Determine the [X, Y] coordinate at the center of the cell enclosing the given text.  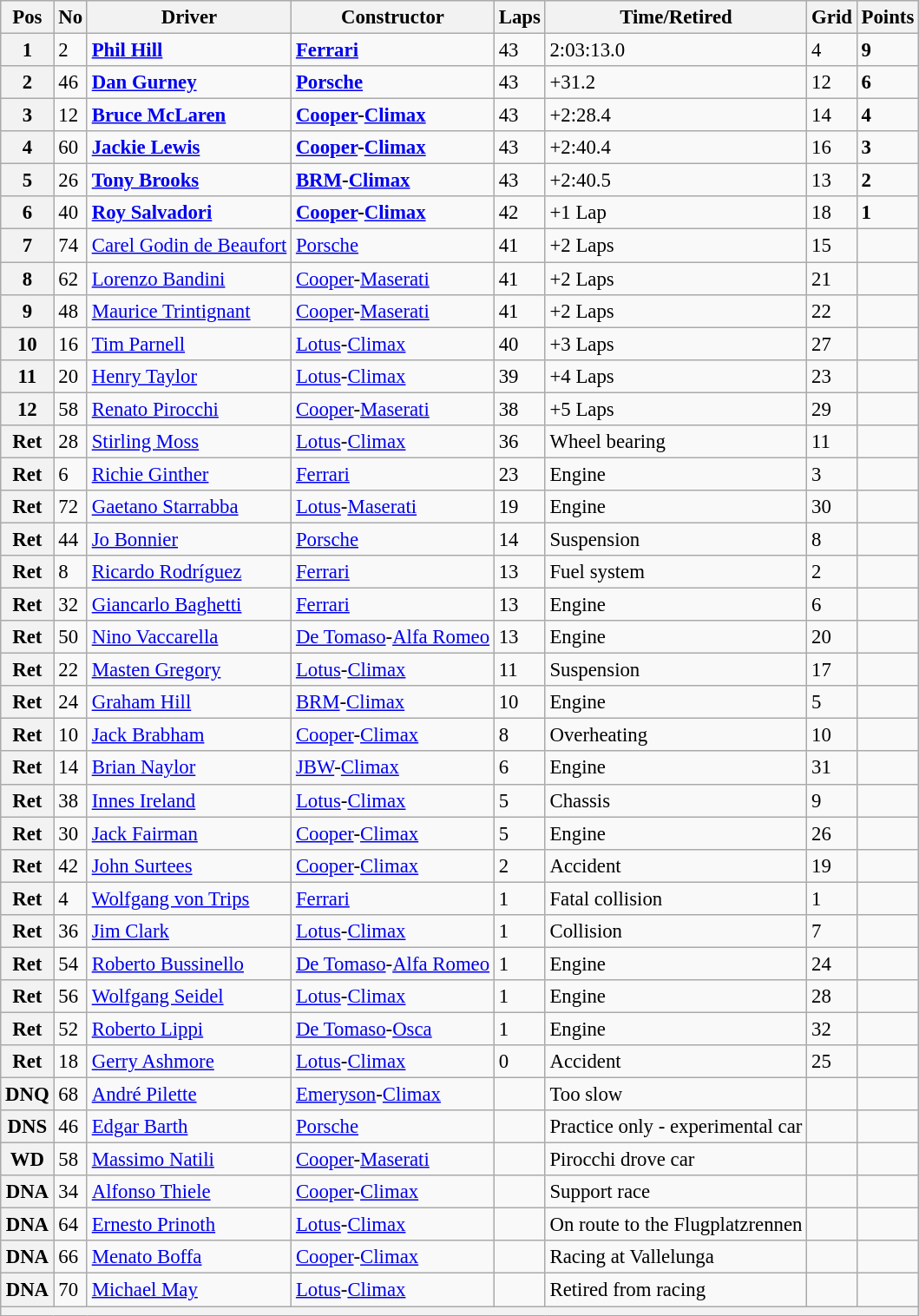
21 [831, 279]
15 [831, 246]
Time/Retired [676, 17]
17 [831, 670]
Fuel system [676, 572]
Maurice Trintignant [189, 311]
Chassis [676, 800]
No [70, 17]
Lorenzo Bandini [189, 279]
Racing at Vallelunga [676, 1258]
Richie Ginther [189, 474]
On route to the Flugplatzrennen [676, 1225]
André Pilette [189, 1095]
56 [70, 997]
Overheating [676, 735]
Innes Ireland [189, 800]
Driver [189, 17]
Roberto Lippi [189, 1029]
Ernesto Prinoth [189, 1225]
De Tomaso-Osca [393, 1029]
Jackie Lewis [189, 148]
Carel Godin de Beaufort [189, 246]
Menato Boffa [189, 1258]
44 [70, 539]
62 [70, 279]
+4 Laps [676, 376]
Emeryson-Climax [393, 1095]
Constructor [393, 17]
+3 Laps [676, 344]
Bruce McLaren [189, 115]
Graham Hill [189, 702]
Pos [28, 17]
WD [28, 1160]
Dan Gurney [189, 82]
Nino Vaccarella [189, 637]
Roy Salvadori [189, 213]
Stirling Moss [189, 442]
52 [70, 1029]
27 [831, 344]
34 [70, 1192]
25 [831, 1062]
Jack Fairman [189, 833]
Ricardo Rodríguez [189, 572]
+31.2 [676, 82]
+2:28.4 [676, 115]
+5 Laps [676, 409]
68 [70, 1095]
50 [70, 637]
0 [519, 1062]
Alfonso Thiele [189, 1192]
72 [70, 507]
Retired from racing [676, 1290]
54 [70, 964]
JBW-Climax [393, 768]
Jim Clark [189, 931]
Fatal collision [676, 898]
39 [519, 376]
60 [70, 148]
64 [70, 1225]
Grid [831, 17]
Masten Gregory [189, 670]
Jo Bonnier [189, 539]
+1 Lap [676, 213]
Gerry Ashmore [189, 1062]
66 [70, 1258]
Tim Parnell [189, 344]
Michael May [189, 1290]
Points [887, 17]
Edgar Barth [189, 1127]
Wolfgang von Trips [189, 898]
70 [70, 1290]
+2:40.4 [676, 148]
Collision [676, 931]
Laps [519, 17]
Too slow [676, 1095]
Brian Naylor [189, 768]
Roberto Bussinello [189, 964]
Gaetano Starrabba [189, 507]
DNQ [28, 1095]
Giancarlo Baghetti [189, 605]
Practice only - experimental car [676, 1127]
John Surtees [189, 865]
Pirocchi drove car [676, 1160]
DNS [28, 1127]
74 [70, 246]
Massimo Natili [189, 1160]
Lotus-Maserati [393, 507]
48 [70, 311]
Henry Taylor [189, 376]
Support race [676, 1192]
Jack Brabham [189, 735]
29 [831, 409]
31 [831, 768]
Wheel bearing [676, 442]
Renato Pirocchi [189, 409]
+2:40.5 [676, 181]
Phil Hill [189, 50]
Tony Brooks [189, 181]
Wolfgang Seidel [189, 997]
2:03:13.0 [676, 50]
